Find where the given text appears and provide that cell's center as [x, y] coordinate. 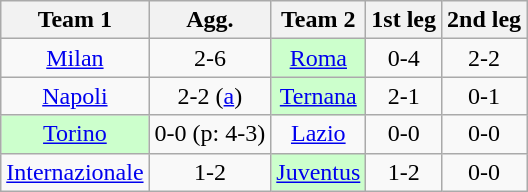
2nd leg [484, 20]
Juventus [318, 172]
Internazionale [75, 172]
2-2 (a) [210, 96]
Team 1 [75, 20]
2-1 [404, 96]
Agg. [210, 20]
2-2 [484, 58]
Roma [318, 58]
Torino [75, 134]
0-1 [484, 96]
Milan [75, 58]
0-4 [404, 58]
2-6 [210, 58]
Ternana [318, 96]
Team 2 [318, 20]
Napoli [75, 96]
0-0 (p: 4-3) [210, 134]
1st leg [404, 20]
Lazio [318, 134]
